For the text-containing cell, return its midpoint in (X, Y) coordinate format. 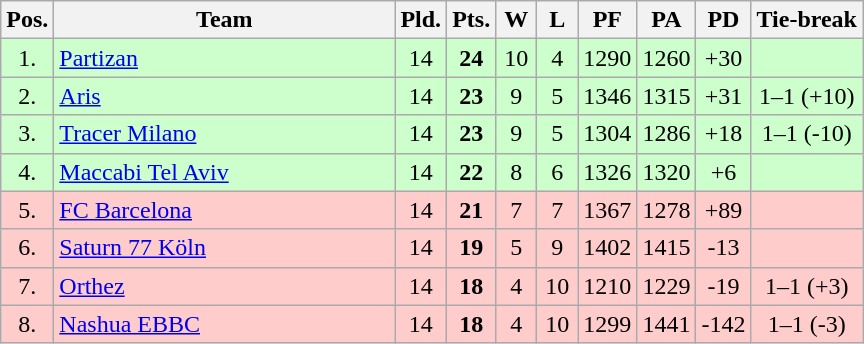
1367 (608, 210)
L (558, 20)
Team (224, 20)
Maccabi Tel Aviv (224, 172)
Orthez (224, 286)
Nashua EBBC (224, 324)
-142 (724, 324)
1–1 (+3) (807, 286)
PA (666, 20)
1. (28, 58)
FC Barcelona (224, 210)
1–1 (+10) (807, 96)
1–1 (-3) (807, 324)
+89 (724, 210)
+6 (724, 172)
Partizan (224, 58)
19 (472, 248)
1346 (608, 96)
24 (472, 58)
PD (724, 20)
8. (28, 324)
Pld. (421, 20)
22 (472, 172)
1441 (666, 324)
6. (28, 248)
1304 (608, 134)
Saturn 77 Köln (224, 248)
1260 (666, 58)
-13 (724, 248)
4. (28, 172)
Aris (224, 96)
+30 (724, 58)
PF (608, 20)
6 (558, 172)
Tie-break (807, 20)
1286 (666, 134)
Tracer Milano (224, 134)
2. (28, 96)
Pos. (28, 20)
-19 (724, 286)
7. (28, 286)
1278 (666, 210)
1–1 (-10) (807, 134)
21 (472, 210)
1229 (666, 286)
1415 (666, 248)
1290 (608, 58)
1299 (608, 324)
3. (28, 134)
+18 (724, 134)
+31 (724, 96)
Pts. (472, 20)
8 (516, 172)
1210 (608, 286)
W (516, 20)
1326 (608, 172)
5. (28, 210)
1402 (608, 248)
1320 (666, 172)
1315 (666, 96)
